Extract the (X, Y) coordinate from the center of the cell holding the provided text.  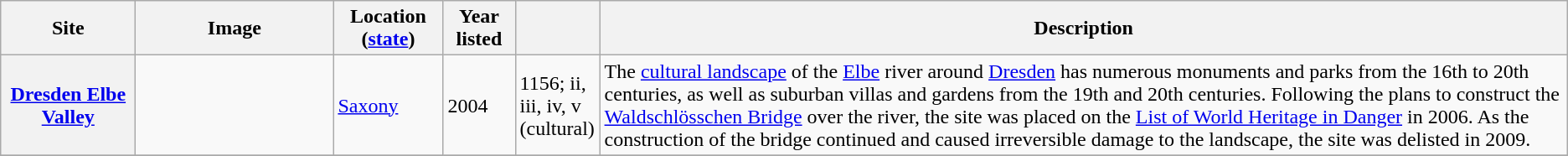
1156; ii, iii, iv, v (cultural) (558, 106)
Dresden Elbe Valley (69, 106)
Year listed (479, 29)
Description (1084, 29)
2004 (479, 106)
Site (69, 29)
Location (state) (389, 29)
Saxony (389, 106)
Image (235, 29)
